Find where the given text appears and provide that cell's center as (X, Y) coordinate. 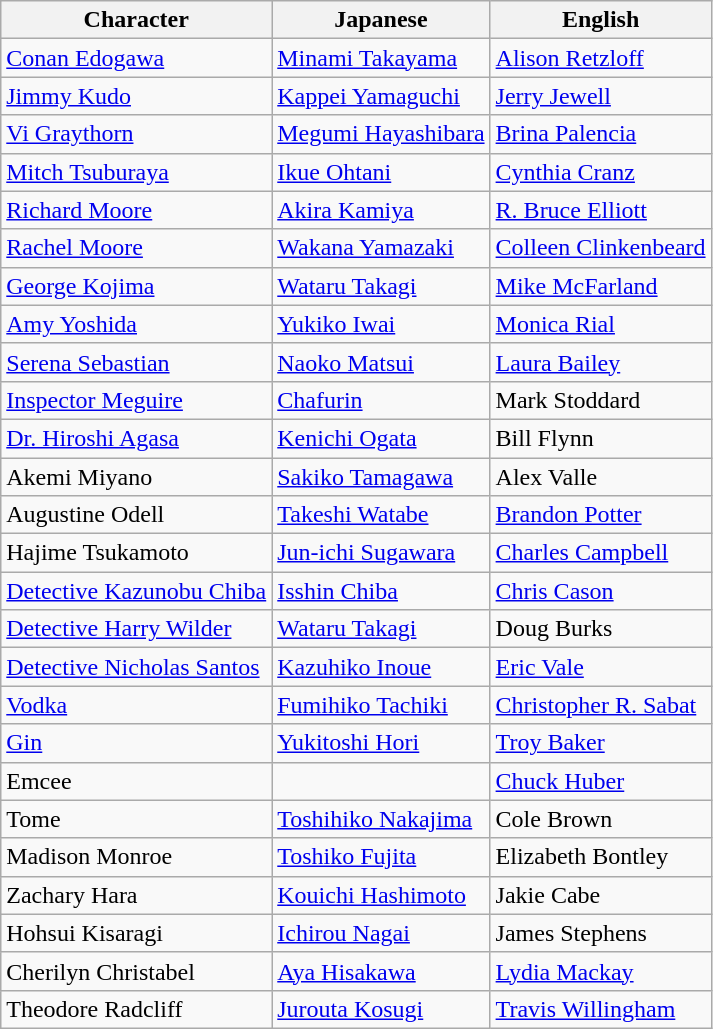
Cynthia Cranz (600, 172)
Aya Hisakawa (381, 971)
Brandon Potter (600, 515)
Chris Cason (600, 591)
Ichirou Nagai (381, 933)
Theodore Radcliff (136, 1009)
Hohsui Kisaragi (136, 933)
Zachary Hara (136, 895)
Megumi Hayashibara (381, 134)
Ikue Ohtani (381, 172)
Cole Brown (600, 819)
R. Bruce Elliott (600, 210)
Sakiko Tamagawa (381, 477)
Lydia Mackay (600, 971)
Detective Kazunobu Chiba (136, 591)
Charles Campbell (600, 553)
Toshihiko Nakajima (381, 819)
Akemi Miyano (136, 477)
Conan Edogawa (136, 58)
Tome (136, 819)
Doug Burks (600, 629)
Bill Flynn (600, 438)
Amy Yoshida (136, 324)
Brina Palencia (600, 134)
Laura Bailey (600, 362)
Kenichi Ogata (381, 438)
Dr. Hiroshi Agasa (136, 438)
Yukitoshi Hori (381, 743)
Cherilyn Christabel (136, 971)
Jimmy Kudo (136, 96)
Kazuhiko Inoue (381, 667)
George Kojima (136, 286)
Jakie Cabe (600, 895)
Takeshi Watabe (381, 515)
Inspector Meguire (136, 400)
Jerry Jewell (600, 96)
Jurouta Kosugi (381, 1009)
Elizabeth Bontley (600, 857)
Japanese (381, 20)
English (600, 20)
Monica Rial (600, 324)
Madison Monroe (136, 857)
Isshin Chiba (381, 591)
Detective Harry Wilder (136, 629)
Kouichi Hashimoto (381, 895)
Richard Moore (136, 210)
Troy Baker (600, 743)
Emcee (136, 781)
Alison Retzloff (600, 58)
Rachel Moore (136, 248)
Naoko Matsui (381, 362)
Minami Takayama (381, 58)
Alex Valle (600, 477)
Christopher R. Sabat (600, 705)
Hajime Tsukamoto (136, 553)
Colleen Clinkenbeard (600, 248)
Yukiko Iwai (381, 324)
Vodka (136, 705)
Fumihiko Tachiki (381, 705)
Character (136, 20)
Vi Graythorn (136, 134)
Mitch Tsuburaya (136, 172)
Jun-ichi Sugawara (381, 553)
Chuck Huber (600, 781)
Augustine Odell (136, 515)
Eric Vale (600, 667)
Mike McFarland (600, 286)
Mark Stoddard (600, 400)
Chafurin (381, 400)
Serena Sebastian (136, 362)
Wakana Yamazaki (381, 248)
Kappei Yamaguchi (381, 96)
Gin (136, 743)
James Stephens (600, 933)
Toshiko Fujita (381, 857)
Detective Nicholas Santos (136, 667)
Travis Willingham (600, 1009)
Akira Kamiya (381, 210)
